From the cell containing the given text, extract its center point as (x, y) coordinate. 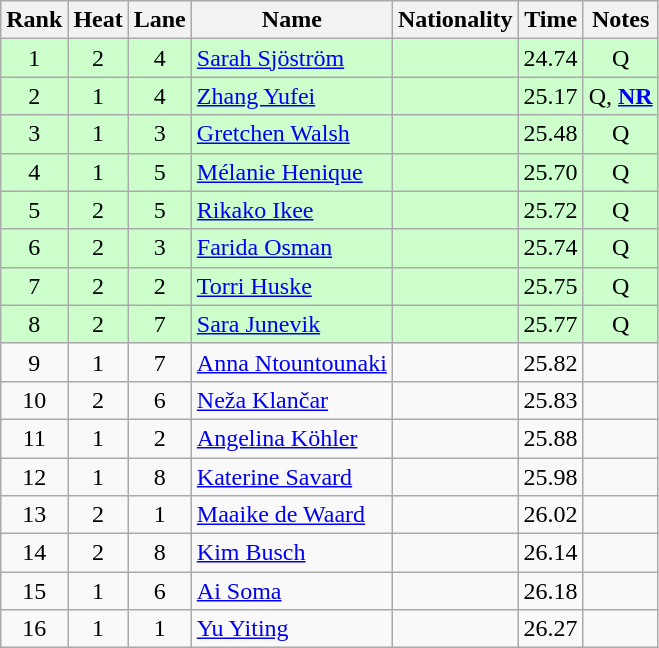
11 (34, 438)
13 (34, 515)
Katerine Savard (292, 477)
Rikako Ikee (292, 210)
Q, NR (620, 96)
Mélanie Henique (292, 172)
14 (34, 553)
15 (34, 591)
25.72 (550, 210)
25.48 (550, 134)
Maaike de Waard (292, 515)
10 (34, 400)
Farida Osman (292, 248)
Yu Yiting (292, 629)
Nationality (455, 20)
9 (34, 362)
16 (34, 629)
25.74 (550, 248)
12 (34, 477)
Rank (34, 20)
Gretchen Walsh (292, 134)
26.27 (550, 629)
24.74 (550, 58)
26.02 (550, 515)
Time (550, 20)
25.88 (550, 438)
Angelina Köhler (292, 438)
Sara Junevik (292, 324)
25.17 (550, 96)
Sarah Sjöström (292, 58)
Kim Busch (292, 553)
Neža Klančar (292, 400)
25.98 (550, 477)
Heat (98, 20)
25.70 (550, 172)
25.75 (550, 286)
25.83 (550, 400)
26.18 (550, 591)
Notes (620, 20)
Lane (160, 20)
Anna Ntountounaki (292, 362)
Ai Soma (292, 591)
26.14 (550, 553)
Name (292, 20)
25.77 (550, 324)
25.82 (550, 362)
Zhang Yufei (292, 96)
Torri Huske (292, 286)
